Scan for the cell matching the given text and deliver its [X, Y] coordinate at center. 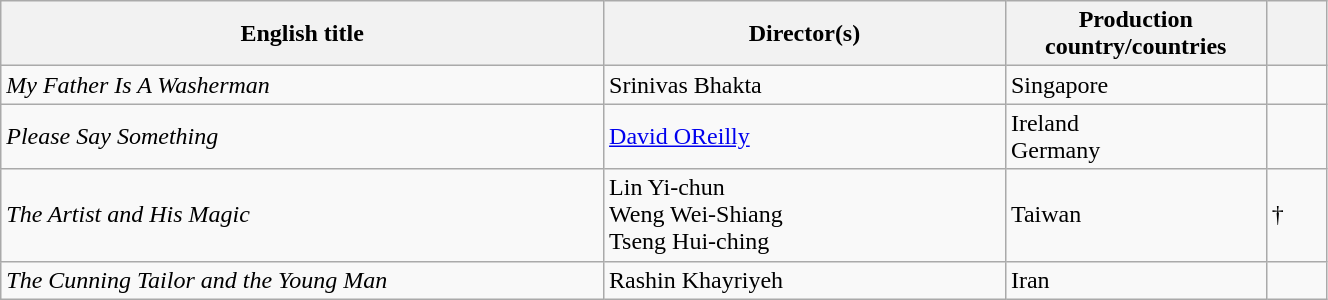
Taiwan [1136, 215]
Singapore [1136, 85]
The Artist and His Magic [302, 215]
Iran [1136, 280]
Rashin Khayriyeh [805, 280]
Production country/countries [1136, 34]
Lin Yi-chunWeng Wei-ShiangTseng Hui-ching [805, 215]
Srinivas Bhakta [805, 85]
The Cunning Tailor and the Young Man [302, 280]
My Father Is A Washerman [302, 85]
IrelandGermany [1136, 136]
English title [302, 34]
David OReilly [805, 136]
† [1296, 215]
Director(s) [805, 34]
Please Say Something [302, 136]
